From the cell containing the given text, extract its center point as [X, Y] coordinate. 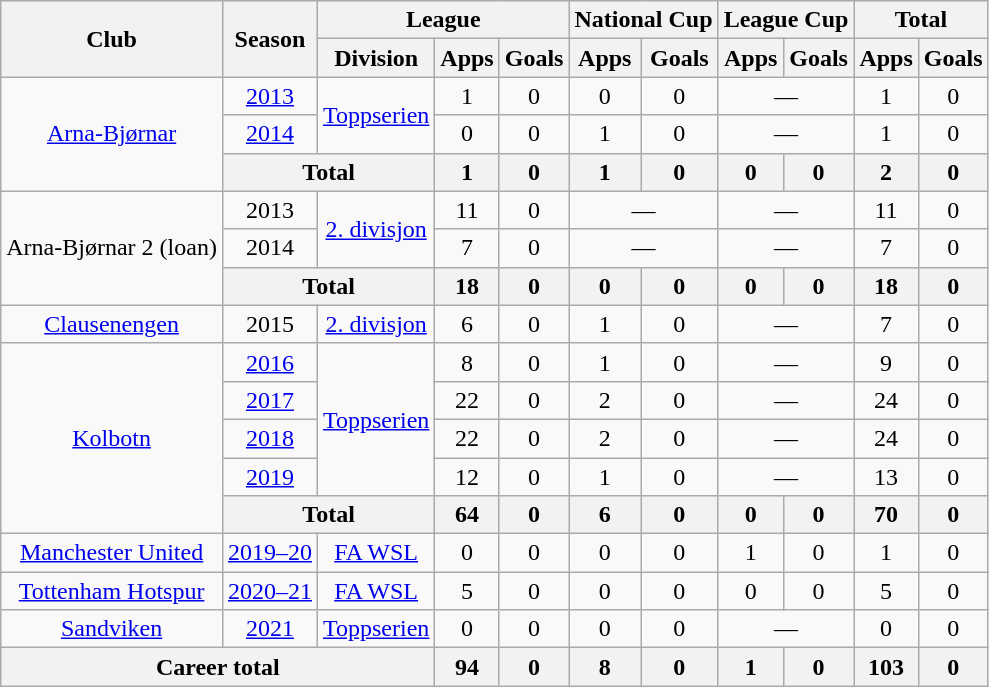
Clausenengen [112, 324]
Arna-Bjørnar [112, 134]
2019 [270, 477]
103 [886, 667]
2020–21 [270, 591]
12 [467, 477]
Arna-Bjørnar 2 (loan) [112, 248]
Kolbotn [112, 438]
Club [112, 39]
2018 [270, 438]
2015 [270, 324]
Manchester United [112, 553]
Sandviken [112, 629]
2016 [270, 362]
2021 [270, 629]
Season [270, 39]
Division [376, 58]
Career total [218, 667]
13 [886, 477]
National Cup [644, 20]
94 [467, 667]
2017 [270, 400]
70 [886, 515]
9 [886, 362]
64 [467, 515]
League Cup [786, 20]
League [443, 20]
Tottenham Hotspur [112, 591]
2019–20 [270, 553]
